Determine the (x, y) coordinate at the center of the cell enclosing the given text.  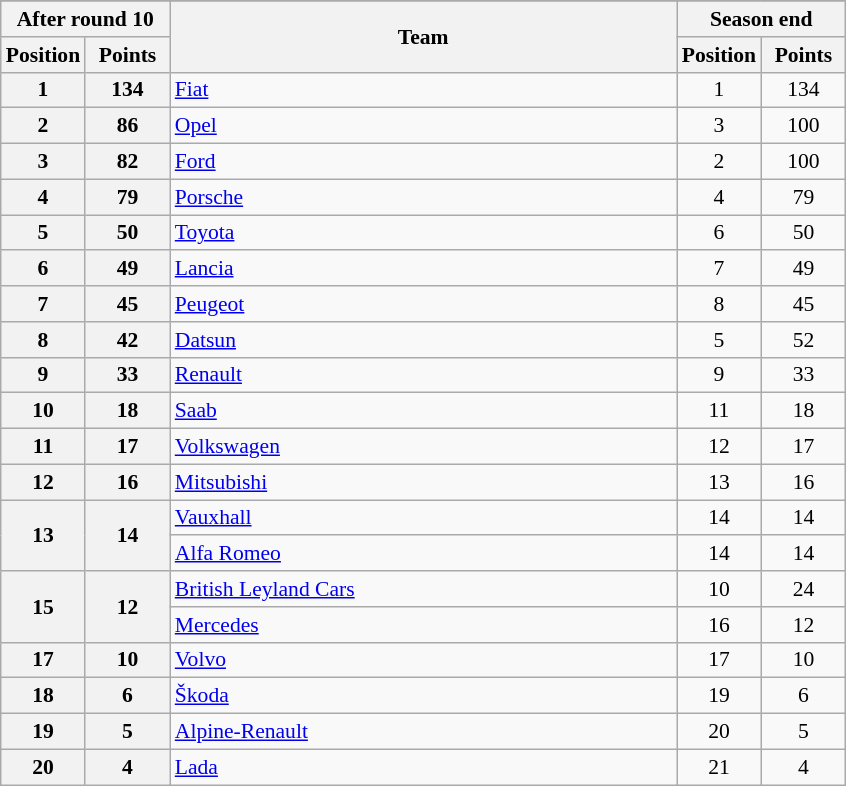
Lada (424, 767)
British Leyland Cars (424, 589)
Ford (424, 162)
Team (424, 36)
After round 10 (86, 19)
Škoda (424, 696)
Porsche (424, 197)
15 (43, 606)
Renault (424, 375)
Lancia (424, 269)
Vauxhall (424, 518)
Alfa Romeo (424, 554)
Fiat (424, 90)
Volkswagen (424, 447)
42 (127, 340)
21 (719, 767)
Datsun (424, 340)
24 (803, 589)
Toyota (424, 233)
Season end (762, 19)
Saab (424, 411)
Mitsubishi (424, 482)
Alpine-Renault (424, 732)
82 (127, 162)
Mercedes (424, 625)
Opel (424, 126)
86 (127, 126)
Peugeot (424, 304)
52 (803, 340)
Volvo (424, 660)
